Determine the [X, Y] coordinate at the center of the cell enclosing the given text.  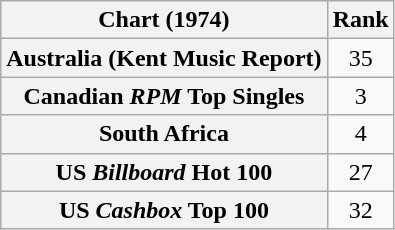
Canadian RPM Top Singles [164, 96]
27 [360, 172]
US Billboard Hot 100 [164, 172]
South Africa [164, 134]
US Cashbox Top 100 [164, 210]
32 [360, 210]
35 [360, 58]
Australia (Kent Music Report) [164, 58]
3 [360, 96]
4 [360, 134]
Rank [360, 20]
Chart (1974) [164, 20]
